Detect which cell encompasses the target text, then output its (x, y) center coordinate. 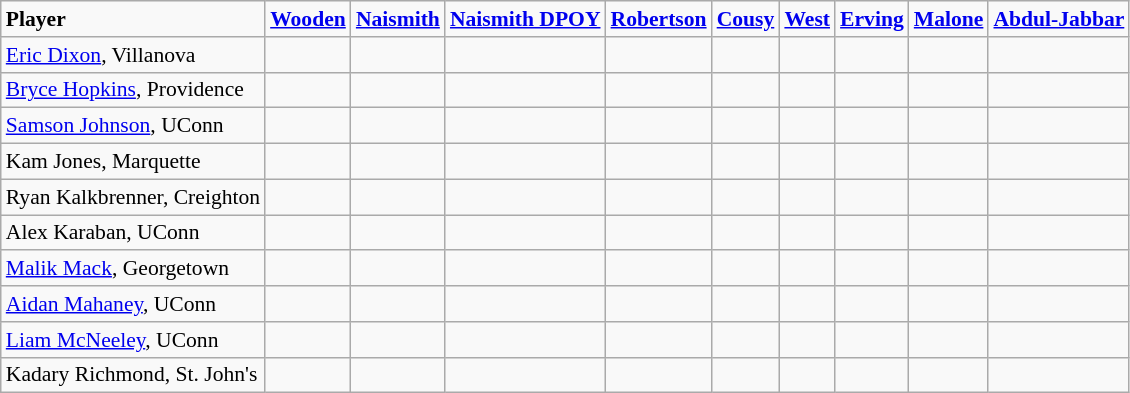
Samson Johnson, UConn (133, 126)
Robertson (659, 19)
Kam Jones, Marquette (133, 162)
Ryan Kalkbrenner, Creighton (133, 197)
Bryce Hopkins, Providence (133, 90)
Naismith (398, 19)
Naismith DPOY (526, 19)
West (807, 19)
Wooden (308, 19)
Kadary Richmond, St. John's (133, 375)
Eric Dixon, Villanova (133, 55)
Player (133, 19)
Malone (949, 19)
Cousy (746, 19)
Abdul-Jabbar (1058, 19)
Liam McNeeley, UConn (133, 340)
Aidan Mahaney, UConn (133, 304)
Erving (872, 19)
Malik Mack, Georgetown (133, 269)
Alex Karaban, UConn (133, 233)
